Provide the (X, Y) coordinate of the cell's center where the given text is located.  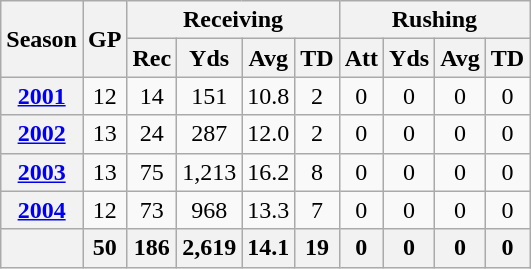
2,619 (210, 248)
14.1 (268, 248)
7 (317, 210)
12.0 (268, 134)
287 (210, 134)
2004 (42, 210)
Receiving (233, 20)
2003 (42, 172)
1,213 (210, 172)
19 (317, 248)
2002 (42, 134)
14 (152, 96)
GP (104, 39)
968 (210, 210)
16.2 (268, 172)
10.8 (268, 96)
186 (152, 248)
2001 (42, 96)
Att (361, 58)
Season (42, 39)
Rec (152, 58)
151 (210, 96)
73 (152, 210)
13.3 (268, 210)
75 (152, 172)
24 (152, 134)
50 (104, 248)
8 (317, 172)
Rushing (434, 20)
